Detect which cell encompasses the target text, then output its [x, y] center coordinate. 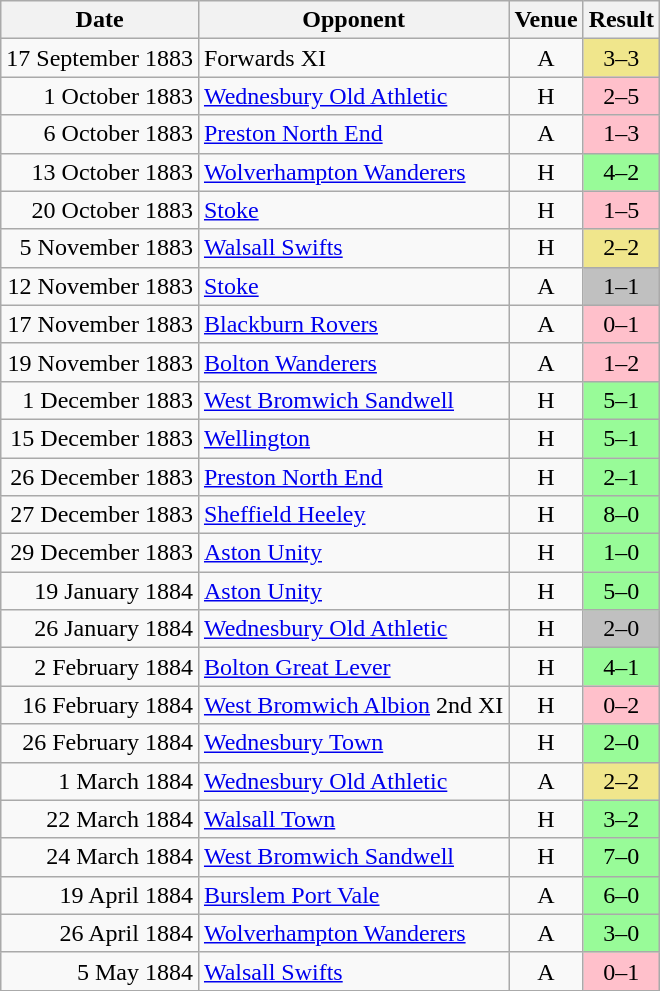
Result [621, 20]
5 May 1884 [100, 971]
24 March 1884 [100, 857]
13 October 1883 [100, 172]
12 November 1883 [100, 286]
Venue [546, 20]
0–2 [621, 705]
2–5 [621, 96]
20 October 1883 [100, 210]
Sheffield Heeley [353, 515]
8–0 [621, 515]
Bolton Wanderers [353, 362]
17 November 1883 [100, 324]
26 April 1884 [100, 933]
Walsall Town [353, 819]
19 April 1884 [100, 895]
1 March 1884 [100, 781]
16 February 1884 [100, 705]
2–1 [621, 477]
3–0 [621, 933]
27 December 1883 [100, 515]
17 September 1883 [100, 58]
4–1 [621, 667]
6 October 1883 [100, 134]
26 February 1884 [100, 743]
1 October 1883 [100, 96]
Wellington [353, 438]
26 December 1883 [100, 477]
5–0 [621, 591]
Blackburn Rovers [353, 324]
1 December 1883 [100, 400]
7–0 [621, 857]
Wednesbury Town [353, 743]
1–0 [621, 553]
Forwards XI [353, 58]
15 December 1883 [100, 438]
Date [100, 20]
Opponent [353, 20]
1–3 [621, 134]
26 January 1884 [100, 629]
1–2 [621, 362]
Bolton Great Lever [353, 667]
2 February 1884 [100, 667]
5 November 1883 [100, 248]
6–0 [621, 895]
1–5 [621, 210]
19 November 1883 [100, 362]
3–3 [621, 58]
22 March 1884 [100, 819]
19 January 1884 [100, 591]
29 December 1883 [100, 553]
3–2 [621, 819]
1–1 [621, 286]
4–2 [621, 172]
Burslem Port Vale [353, 895]
West Bromwich Albion 2nd XI [353, 705]
